Provide the [X, Y] coordinate of the cell's center where the given text is located.  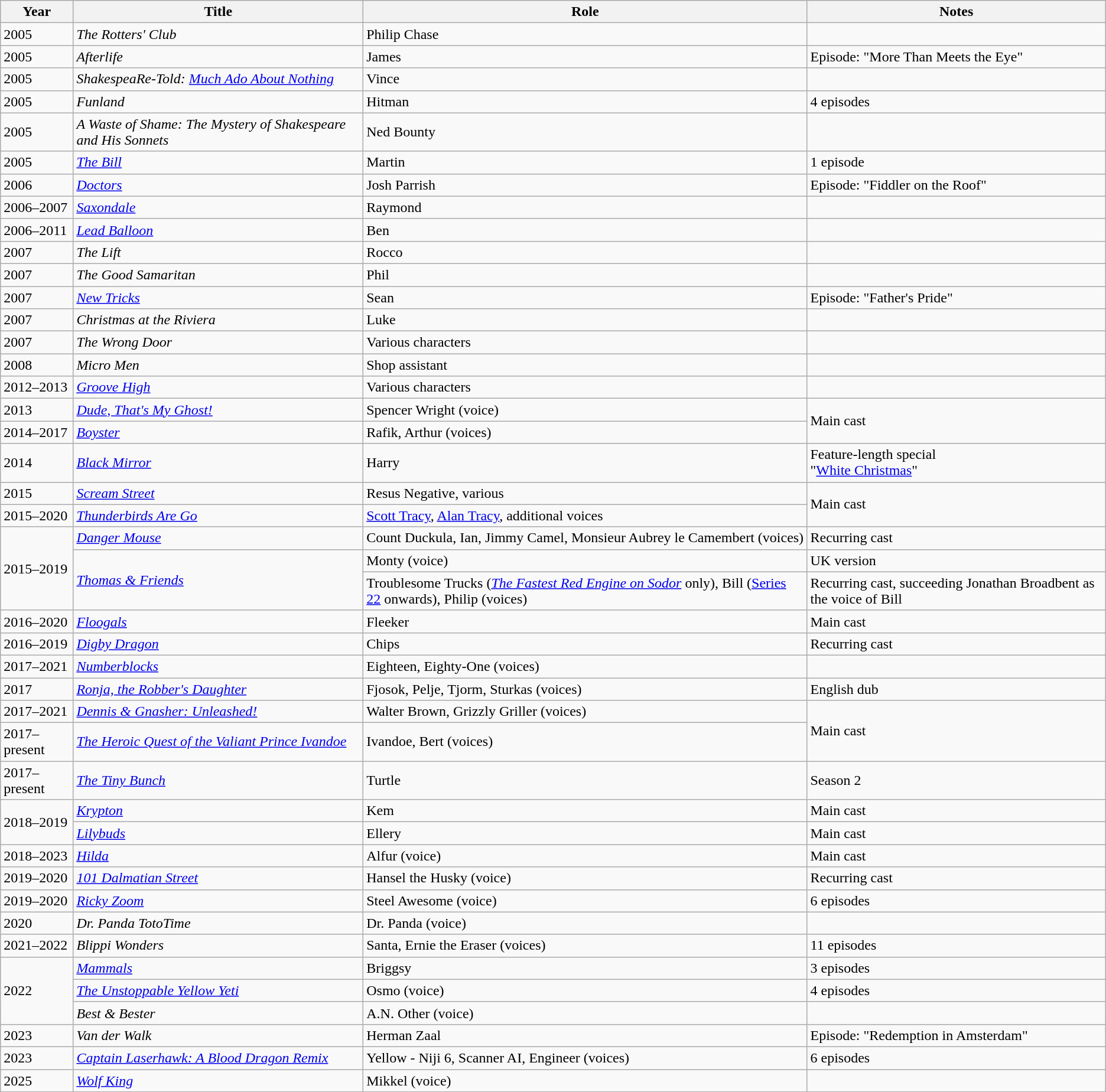
Krypton [219, 811]
Ned Bounty [585, 132]
Hitman [585, 102]
Hansel the Husky (voice) [585, 878]
Briggsy [585, 968]
Resus Negative, various [585, 493]
Rocco [585, 252]
Christmas at the Riviera [219, 320]
Dr. Panda TotoTime [219, 923]
Steel Awesome (voice) [585, 901]
Episode: "Redemption in Amsterdam" [956, 1035]
2006–2011 [37, 230]
Mikkel (voice) [585, 1080]
ShakespeaRe-Told: Much Ado About Nothing [219, 79]
11 episodes [956, 946]
Monty (voice) [585, 560]
A.N. Other (voice) [585, 1013]
Philip Chase [585, 34]
Episode: "More Than Meets the Eye" [956, 57]
2015–2019 [37, 568]
The Unstoppable Yellow Yeti [219, 990]
Numberblocks [219, 666]
Micro Men [219, 365]
2020 [37, 923]
Afterlife [219, 57]
2008 [37, 365]
2016–2019 [37, 644]
Floogals [219, 621]
Yellow - Niji 6, Scanner AI, Engineer (voices) [585, 1058]
2006–2007 [37, 207]
2021–2022 [37, 946]
Funland [219, 102]
2015 [37, 493]
Shop assistant [585, 365]
Black Mirror [219, 463]
Herman Zaal [585, 1035]
2012–2013 [37, 387]
Dude, That's My Ghost! [219, 410]
The Rotters' Club [219, 34]
Ronja, the Robber's Daughter [219, 689]
Scream Street [219, 493]
Thunderbirds Are Go [219, 516]
Saxondale [219, 207]
The Bill [219, 162]
Captain Laserhawk: A Blood Dragon Remix [219, 1058]
Turtle [585, 781]
Chips [585, 644]
New Tricks [219, 297]
Spencer Wright (voice) [585, 410]
Luke [585, 320]
Martin [585, 162]
2022 [37, 990]
1 episode [956, 162]
Notes [956, 12]
Dr. Panda (voice) [585, 923]
2018–2019 [37, 822]
Rafik, Arthur (voices) [585, 432]
Ellery [585, 833]
3 episodes [956, 968]
Alfur (voice) [585, 856]
2018–2023 [37, 856]
2013 [37, 410]
Episode: "Fiddler on the Roof" [956, 185]
The Lift [219, 252]
Groove High [219, 387]
2014 [37, 463]
Scott Tracy, Alan Tracy, additional voices [585, 516]
2016–2020 [37, 621]
Fjosok, Pelje, Tjorm, Sturkas (voices) [585, 689]
Season 2 [956, 781]
UK version [956, 560]
Feature-length special"White Christmas" [956, 463]
Lead Balloon [219, 230]
Thomas & Friends [219, 580]
Role [585, 12]
Van der Walk [219, 1035]
The Heroic Quest of the Valiant Prince Ivandoe [219, 742]
Best & Bester [219, 1013]
The Good Samaritan [219, 275]
Harry [585, 463]
Osmo (voice) [585, 990]
Digby Dragon [219, 644]
Sean [585, 297]
Eighteen, Eighty-One (voices) [585, 666]
A Waste of Shame: The Mystery of Shakespeare and His Sonnets [219, 132]
2025 [37, 1080]
The Wrong Door [219, 343]
2017 [37, 689]
Raymond [585, 207]
Ivandoe, Bert (voices) [585, 742]
Lilybuds [219, 833]
Mammals [219, 968]
Doctors [219, 185]
Walter Brown, Grizzly Griller (voices) [585, 712]
Josh Parrish [585, 185]
Boyster [219, 432]
Danger Mouse [219, 538]
The Tiny Bunch [219, 781]
Blippi Wonders [219, 946]
Dennis & Gnasher: Unleashed! [219, 712]
Vince [585, 79]
101 Dalmatian Street [219, 878]
Phil [585, 275]
Ricky Zoom [219, 901]
Episode: "Father's Pride" [956, 297]
2014–2017 [37, 432]
Year [37, 12]
Santa, Ernie the Eraser (voices) [585, 946]
English dub [956, 689]
2006 [37, 185]
James [585, 57]
Wolf King [219, 1080]
Ben [585, 230]
Recurring cast, succeeding Jonathan Broadbent as the voice of Bill [956, 591]
Count Duckula, Ian, Jimmy Camel, Monsieur Aubrey le Camembert (voices) [585, 538]
Kem [585, 811]
Troublesome Trucks (The Fastest Red Engine on Sodor only), Bill (Series 22 onwards), Philip (voices) [585, 591]
Hilda [219, 856]
Title [219, 12]
2015–2020 [37, 516]
Fleeker [585, 621]
